Find where the given text appears and provide that cell's center as (X, Y) coordinate. 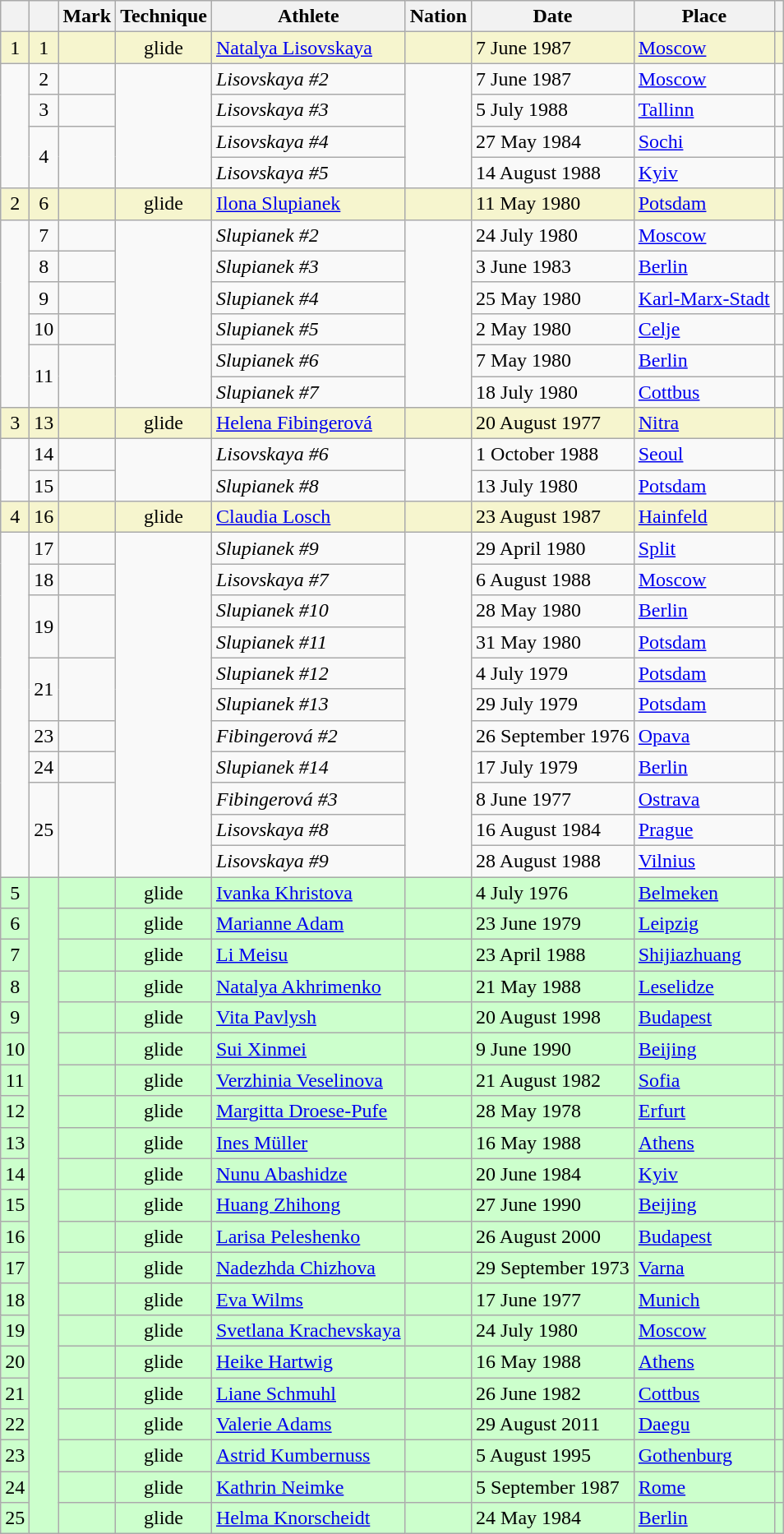
31 May 1980 (553, 642)
29 August 2011 (553, 1425)
Slupianek #7 (308, 392)
Leselidze (703, 986)
Astrid Kumbernuss (308, 1456)
Ines Müller (308, 1143)
Slupianek #13 (308, 705)
Sui Xinmei (308, 1049)
6 August 1988 (553, 580)
18 July 1980 (553, 392)
29 April 1980 (553, 548)
Fibingerová #3 (308, 798)
28 May 1978 (553, 1111)
Technique (164, 16)
Huang Zhihong (308, 1205)
23 August 1987 (553, 517)
Natalya Akhrimenko (308, 986)
27 May 1984 (553, 141)
Seoul (703, 455)
Hainfeld (703, 517)
Lisovskaya #8 (308, 829)
Fibingerová #2 (308, 736)
5 September 1987 (553, 1487)
Larisa Peleshenko (308, 1236)
22 (15, 1425)
Celje (703, 329)
Claudia Losch (308, 517)
27 June 1990 (553, 1205)
Tallinn (703, 110)
Slupianek #12 (308, 673)
8 June 1977 (553, 798)
Lisovskaya #9 (308, 861)
Helena Fibingerová (308, 423)
28 August 1988 (553, 861)
Svetlana Krachevskaya (308, 1330)
Valerie Adams (308, 1425)
Prague (703, 829)
Lisovskaya #4 (308, 141)
20 August 1998 (553, 1018)
Leipzig (703, 924)
21 May 1988 (553, 986)
Helma Knorscheidt (308, 1518)
Karl-Marx-Stadt (703, 298)
Lisovskaya #6 (308, 455)
Daegu (703, 1425)
3 June 1983 (553, 266)
5 (15, 892)
14 August 1988 (553, 173)
Eva Wilms (308, 1299)
26 September 1976 (553, 736)
Marianne Adam (308, 924)
Ostrava (703, 798)
Vilnius (703, 861)
Nation (438, 16)
Slupianek #10 (308, 611)
29 July 1979 (553, 705)
Erfurt (703, 1111)
Varna (703, 1268)
4 July 1976 (553, 892)
Gothenburg (703, 1456)
Slupianek #2 (308, 235)
Nitra (703, 423)
Rome (703, 1487)
5 August 1995 (553, 1456)
Belmeken (703, 892)
Athlete (308, 16)
Slupianek #14 (308, 767)
Ivanka Khristova (308, 892)
Lisovskaya #7 (308, 580)
Slupianek #8 (308, 486)
Shijiazhuang (703, 955)
25 May 1980 (553, 298)
Place (703, 16)
Lisovskaya #5 (308, 173)
Lisovskaya #2 (308, 79)
Li Meisu (308, 955)
28 May 1980 (553, 611)
20 August 1977 (553, 423)
Ilona Slupianek (308, 204)
Munich (703, 1299)
20 June 1984 (553, 1174)
Slupianek #5 (308, 329)
Heike Hartwig (308, 1361)
Split (703, 548)
Slupianek #11 (308, 642)
Sochi (703, 141)
Lisovskaya #3 (308, 110)
Natalya Lisovskaya (308, 48)
Nunu Abashidze (308, 1174)
Nadezhda Chizhova (308, 1268)
24 May 1984 (553, 1518)
21 August 1982 (553, 1080)
1 October 1988 (553, 455)
Liane Schmuhl (308, 1393)
17 July 1979 (553, 767)
11 May 1980 (553, 204)
9 June 1990 (553, 1049)
Mark (87, 16)
20 (15, 1361)
29 September 1973 (553, 1268)
23 April 1988 (553, 955)
26 August 2000 (553, 1236)
Slupianek #3 (308, 266)
Margitta Droese-Pufe (308, 1111)
Vita Pavlysh (308, 1018)
Slupianek #9 (308, 548)
Kathrin Neimke (308, 1487)
26 June 1982 (553, 1393)
23 June 1979 (553, 924)
Sofia (703, 1080)
5 July 1988 (553, 110)
Date (553, 16)
Slupianek #4 (308, 298)
13 July 1980 (553, 486)
Slupianek #6 (308, 360)
Opava (703, 736)
12 (15, 1111)
2 May 1980 (553, 329)
17 June 1977 (553, 1299)
16 August 1984 (553, 829)
4 July 1979 (553, 673)
Verzhinia Veselinova (308, 1080)
7 May 1980 (553, 360)
